Identify which cell holds the provided text, then report its [x, y] central coordinate. 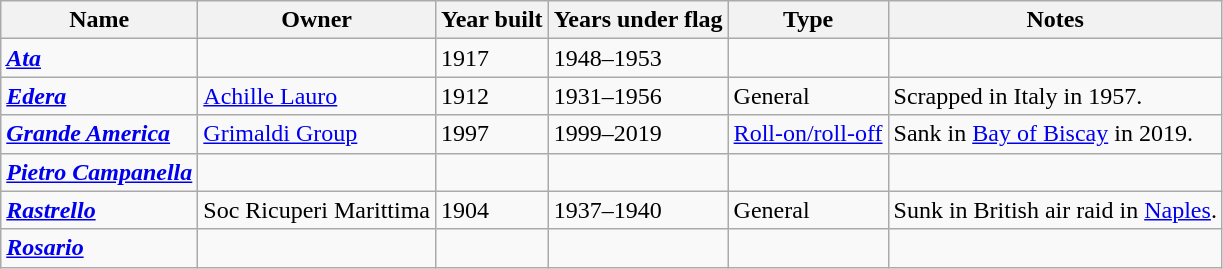
1912 [492, 96]
Notes [1055, 20]
Soc Ricuperi Marittima [317, 210]
Grande America [100, 134]
Achille Lauro [317, 96]
Rastrello [100, 210]
Type [808, 20]
1997 [492, 134]
Pietro Campanella [100, 172]
1999–2019 [638, 134]
1904 [492, 210]
Edera [100, 96]
Rosario [100, 248]
Ata [100, 58]
1931–1956 [638, 96]
Years under flag [638, 20]
Grimaldi Group [317, 134]
1937–1940 [638, 210]
Roll-on/roll-off [808, 134]
Sank in Bay of Biscay in 2019. [1055, 134]
Name [100, 20]
Sunk in British air raid in Naples. [1055, 210]
Owner [317, 20]
Scrapped in Italy in 1957. [1055, 96]
1917 [492, 58]
Year built [492, 20]
1948–1953 [638, 58]
